Locate the cell with the specified text and output its (X, Y) center coordinate. 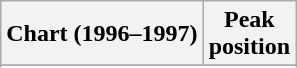
Peakposition (249, 34)
Chart (1996–1997) (102, 34)
